Pinpoint the cell where the given text exists, returning its (x, y) midpoint coordinate. 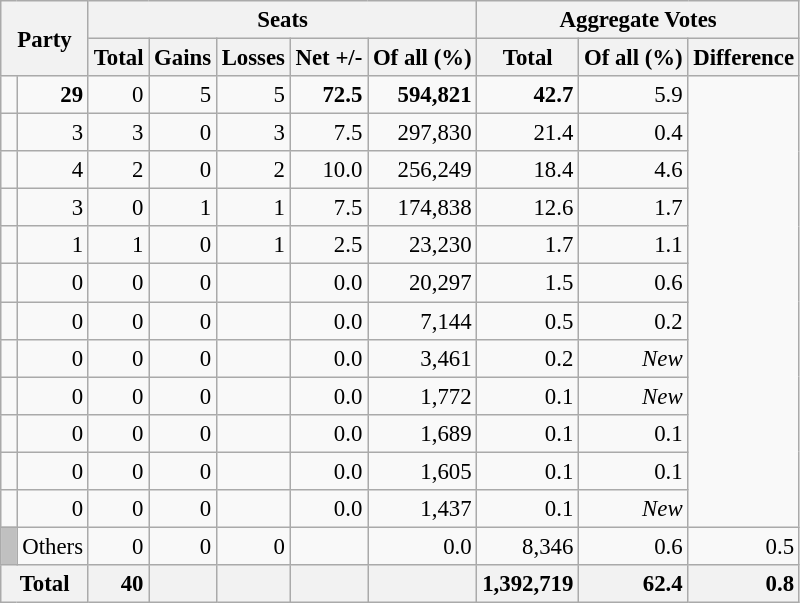
1,605 (422, 471)
Difference (744, 58)
Aggregate Votes (638, 20)
Seats (282, 20)
7,144 (422, 321)
5.9 (634, 95)
21.4 (528, 133)
20,297 (422, 283)
Net +/- (328, 58)
8,346 (528, 546)
4 (52, 170)
42.7 (528, 95)
594,821 (422, 95)
256,249 (422, 170)
4.6 (634, 170)
Gains (183, 58)
0.4 (634, 133)
72.5 (328, 95)
40 (118, 584)
62.4 (634, 584)
1,392,719 (528, 584)
Party (45, 38)
0.8 (744, 584)
1.1 (634, 245)
1,772 (422, 396)
1,437 (422, 509)
12.6 (528, 208)
2.5 (328, 245)
18.4 (528, 170)
1,689 (422, 433)
Others (52, 546)
Losses (253, 58)
1.5 (528, 283)
174,838 (422, 208)
297,830 (422, 133)
29 (52, 95)
3,461 (422, 358)
10.0 (328, 170)
23,230 (422, 245)
